Find where the given text appears and provide that cell's center as (X, Y) coordinate. 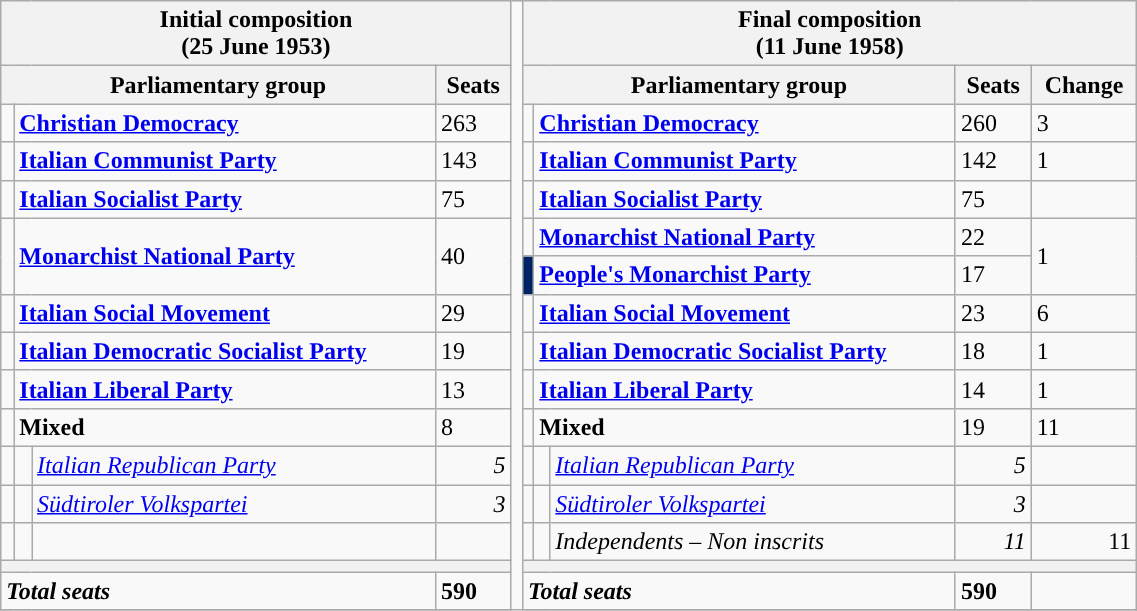
Initial composition(25 June 1953) (256, 34)
23 (993, 313)
260 (993, 123)
29 (473, 313)
People's Monarchist Party (745, 275)
22 (993, 237)
Independents – Non inscrits (753, 542)
13 (473, 389)
143 (473, 161)
40 (473, 256)
14 (993, 389)
17 (993, 275)
6 (1084, 313)
8 (473, 427)
Final composition(11 June 1958) (829, 34)
263 (473, 123)
142 (993, 161)
Change (1084, 85)
18 (993, 351)
